From the cell containing the given text, extract its center point as (x, y) coordinate. 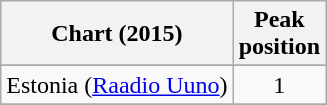
Chart (2015) (117, 34)
Estonia (Raadio Uuno) (117, 85)
1 (279, 85)
Peakposition (279, 34)
